Scan for the cell matching the given text and deliver its [x, y] coordinate at center. 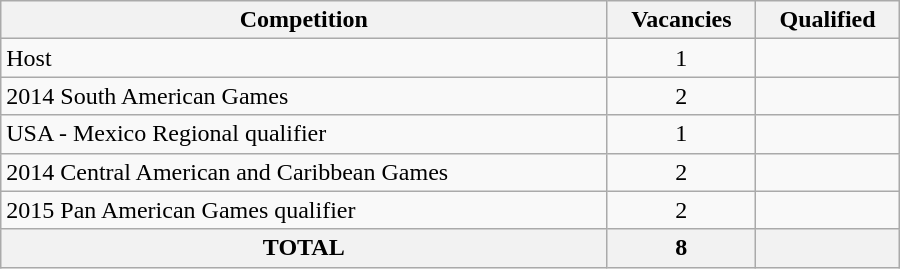
2014 Central American and Caribbean Games [304, 172]
Vacancies [682, 20]
USA - Mexico Regional qualifier [304, 134]
2014 South American Games [304, 96]
8 [682, 248]
Qualified [828, 20]
Host [304, 58]
TOTAL [304, 248]
2015 Pan American Games qualifier [304, 210]
Competition [304, 20]
